Identify which cell holds the provided text, then report its (X, Y) central coordinate. 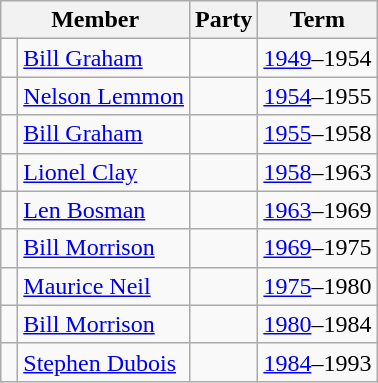
Member (96, 20)
Lionel Clay (104, 172)
Stephen Dubois (104, 362)
Term (318, 20)
1969–1975 (318, 248)
Party (224, 20)
1958–1963 (318, 172)
Maurice Neil (104, 286)
Nelson Lemmon (104, 96)
1963–1969 (318, 210)
1954–1955 (318, 96)
1955–1958 (318, 134)
1980–1984 (318, 324)
1975–1980 (318, 286)
1949–1954 (318, 58)
1984–1993 (318, 362)
Len Bosman (104, 210)
